Return the (X, Y) coordinate for the center point of the cell that contains the specified text.  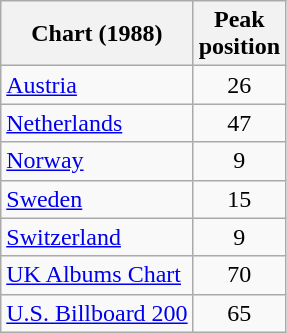
70 (239, 275)
UK Albums Chart (97, 275)
47 (239, 123)
U.S. Billboard 200 (97, 313)
Peakposition (239, 34)
Austria (97, 85)
15 (239, 199)
Norway (97, 161)
Sweden (97, 199)
65 (239, 313)
Switzerland (97, 237)
Chart (1988) (97, 34)
Netherlands (97, 123)
26 (239, 85)
